Search for the cell housing the specified text and yield its (X, Y) center coordinate. 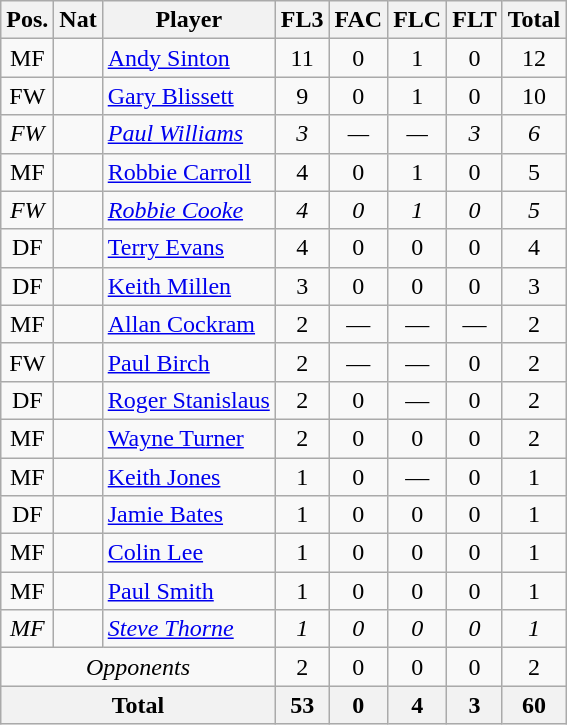
60 (534, 705)
53 (302, 705)
Player (188, 20)
FAC (358, 20)
Robbie Cooke (188, 210)
Terry Evans (188, 248)
6 (534, 134)
Keith Jones (188, 477)
Robbie Carroll (188, 172)
11 (302, 58)
Opponents (138, 667)
Steve Thorne (188, 629)
Allan Cockram (188, 324)
Gary Blissett (188, 96)
Pos. (28, 20)
Paul Smith (188, 591)
Nat (78, 20)
Paul Birch (188, 362)
Roger Stanislaus (188, 400)
FLT (475, 20)
Andy Sinton (188, 58)
12 (534, 58)
Wayne Turner (188, 438)
FL3 (302, 20)
Paul Williams (188, 134)
10 (534, 96)
FLC (418, 20)
Keith Millen (188, 286)
Jamie Bates (188, 515)
Colin Lee (188, 553)
9 (302, 96)
